For the text-containing cell, return its midpoint in (X, Y) coordinate format. 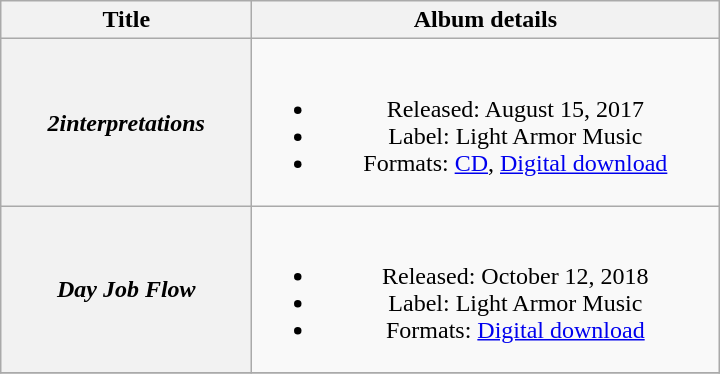
2interpretations (126, 122)
Day Job Flow (126, 290)
Released: October 12, 2018Label: Light Armor MusicFormats: Digital download (486, 290)
Released: August 15, 2017Label: Light Armor MusicFormats: CD, Digital download (486, 122)
Title (126, 20)
Album details (486, 20)
